Identify which cell holds the provided text, then report its [X, Y] central coordinate. 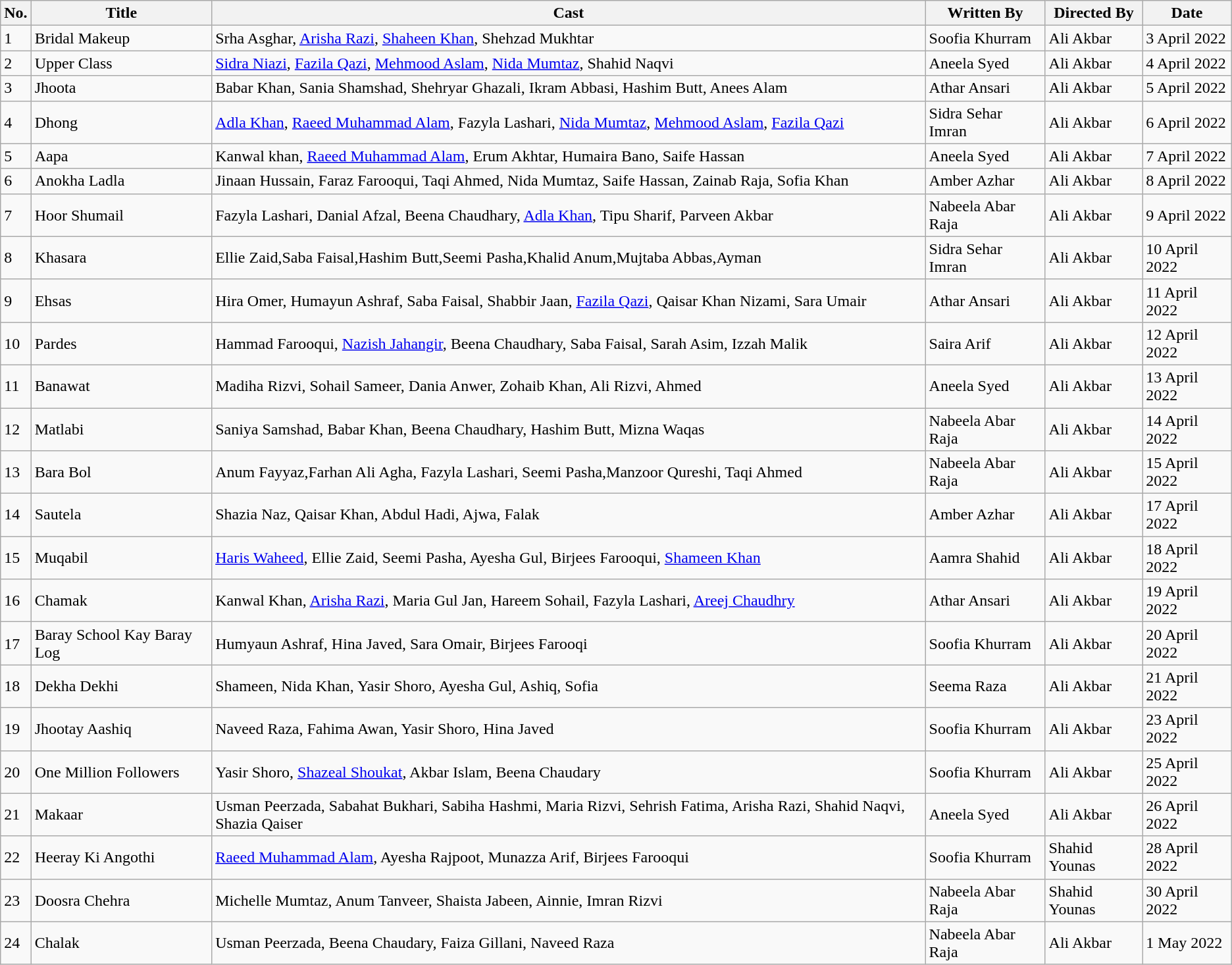
Usman Peerzada, Sabahat Bukhari, Sabiha Hashmi, Maria Rizvi, Sehrish Fatima, Arisha Razi, Shahid Naqvi, Shazia Qaiser [569, 815]
30 April 2022 [1187, 900]
12 [16, 429]
Babar Khan, Sania Shamshad, Shehryar Ghazali, Ikram Abbasi, Hashim Butt, Anees Alam [569, 88]
One Million Followers [121, 771]
1 [16, 38]
3 April 2022 [1187, 38]
21 April 2022 [1187, 686]
Michelle Mumtaz, Anum Tanveer, Shaista Jabeen, Ainnie, Imran Rizvi [569, 900]
Upper Class [121, 63]
9 April 2022 [1187, 215]
Bridal Makeup [121, 38]
8 [16, 258]
Chalak [121, 943]
Matlabi [121, 429]
Makaar [121, 815]
18 April 2022 [1187, 558]
13 April 2022 [1187, 386]
1 May 2022 [1187, 943]
9 [16, 300]
Haris Waheed, Ellie Zaid, Seemi Pasha, Ayesha Gul, Birjees Farooqui, Shameen Khan [569, 558]
Baray School Kay Baray Log [121, 644]
14 [16, 515]
15 [16, 558]
Anum Fayyaz,Farhan Ali Agha, Fazyla Lashari, Seemi Pasha,Manzoor Qureshi, Taqi Ahmed [569, 473]
Doosra Chehra [121, 900]
23 [16, 900]
15 April 2022 [1187, 473]
20 April 2022 [1187, 644]
Raeed Muhammad Alam, Ayesha Rajpoot, Munazza Arif, Birjees Farooqui [569, 857]
Kanwal khan, Raeed Muhammad Alam, Erum Akhtar, Humaira Bano, Saife Hassan [569, 156]
3 [16, 88]
7 April 2022 [1187, 156]
6 [16, 181]
Sidra Niazi, Fazila Qazi, Mehmood Aslam, Nida Mumtaz, Shahid Naqvi [569, 63]
14 April 2022 [1187, 429]
Jhootay Aashiq [121, 729]
7 [16, 215]
Dekha Dekhi [121, 686]
16 [16, 600]
Banawat [121, 386]
Kanwal Khan, Arisha Razi, Maria Gul Jan, Hareem Sohail, Fazyla Lashari, Areej Chaudhry [569, 600]
2 [16, 63]
Aamra Shahid [985, 558]
Pardes [121, 344]
5 April 2022 [1187, 88]
11 April 2022 [1187, 300]
Naveed Raza, Fahima Awan, Yasir Shoro, Hina Javed [569, 729]
28 April 2022 [1187, 857]
19 April 2022 [1187, 600]
Shameen, Nida Khan, Yasir Shoro, Ayesha Gul, Ashiq, Sofia [569, 686]
Hira Omer, Humayun Ashraf, Saba Faisal, Shabbir Jaan, Fazila Qazi, Qaisar Khan Nizami, Sara Umair [569, 300]
Hammad Farooqui, Nazish Jahangir, Beena Chaudhary, Saba Faisal, Sarah Asim, Izzah Malik [569, 344]
Written By [985, 13]
12 April 2022 [1187, 344]
Date [1187, 13]
Jhoota [121, 88]
Seema Raza [985, 686]
Srha Asghar, Arisha Razi, Shaheen Khan, Shehzad Mukhtar [569, 38]
Jinaan Hussain, Faraz Farooqui, Taqi Ahmed, Nida Mumtaz, Saife Hassan, Zainab Raja, Sofia Khan [569, 181]
Ehsas [121, 300]
Shazia Naz, Qaisar Khan, Abdul Hadi, Ajwa, Falak [569, 515]
20 [16, 771]
26 April 2022 [1187, 815]
21 [16, 815]
17 [16, 644]
Humyaun Ashraf, Hina Javed, Sara Omair, Birjees Farooqi [569, 644]
25 April 2022 [1187, 771]
Aapa [121, 156]
Anokha Ladla [121, 181]
8 April 2022 [1187, 181]
Chamak [121, 600]
4 [16, 122]
Heeray Ki Angothi [121, 857]
4 April 2022 [1187, 63]
17 April 2022 [1187, 515]
10 April 2022 [1187, 258]
Dhong [121, 122]
18 [16, 686]
23 April 2022 [1187, 729]
Ellie Zaid,Saba Faisal,Hashim Butt,Seemi Pasha,Khalid Anum,Mujtaba Abbas,Ayman [569, 258]
Madiha Rizvi, Sohail Sameer, Dania Anwer, Zohaib Khan, Ali Rizvi, Ahmed [569, 386]
Directed By [1094, 13]
Sautela [121, 515]
5 [16, 156]
11 [16, 386]
Fazyla Lashari, Danial Afzal, Beena Chaudhary, Adla Khan, Tipu Sharif, Parveen Akbar [569, 215]
Usman Peerzada, Beena Chaudary, Faiza Gillani, Naveed Raza [569, 943]
13 [16, 473]
22 [16, 857]
Title [121, 13]
24 [16, 943]
10 [16, 344]
Saira Arif [985, 344]
Hoor Shumail [121, 215]
Bara Bol [121, 473]
Muqabil [121, 558]
19 [16, 729]
6 April 2022 [1187, 122]
Adla Khan, Raeed Muhammad Alam, Fazyla Lashari, Nida Mumtaz, Mehmood Aslam, Fazila Qazi [569, 122]
No. [16, 13]
Cast [569, 13]
Khasara [121, 258]
Saniya Samshad, Babar Khan, Beena Chaudhary, Hashim Butt, Mizna Waqas [569, 429]
Yasir Shoro, Shazeal Shoukat, Akbar Islam, Beena Chaudary [569, 771]
